Search for the cell housing the specified text and yield its (x, y) center coordinate. 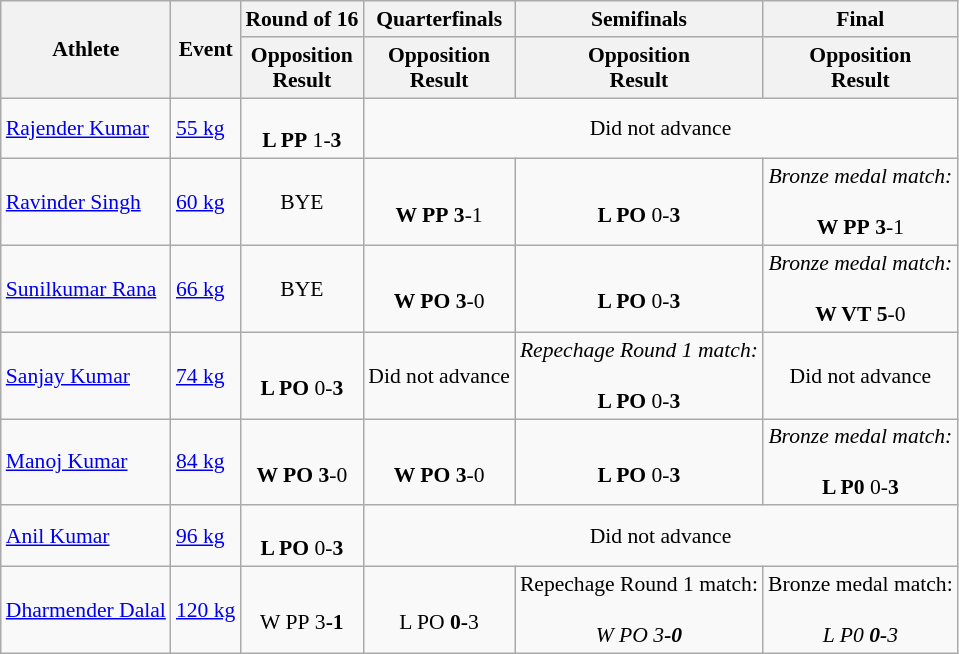
Athlete (86, 50)
Quarterfinals (439, 19)
Ravinder Singh (86, 202)
Repechage Round 1 match:W PO 3-0 (639, 610)
Sunilkumar Rana (86, 290)
Round of 16 (302, 19)
Bronze medal match:W PP 3-1 (860, 202)
74 kg (206, 376)
96 kg (206, 536)
L PP 1-3 (302, 128)
120 kg (206, 610)
Final (860, 19)
Bronze medal match:W VT 5-0 (860, 290)
Rajender Kumar (86, 128)
Anil Kumar (86, 536)
66 kg (206, 290)
Sanjay Kumar (86, 376)
55 kg (206, 128)
Repechage Round 1 match:L PO 0-3 (639, 376)
Event (206, 50)
84 kg (206, 462)
60 kg (206, 202)
Manoj Kumar (86, 462)
Dharmender Dalal (86, 610)
Semifinals (639, 19)
